Detect which cell encompasses the target text, then output its (X, Y) center coordinate. 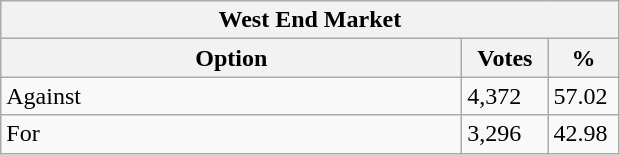
Against (232, 96)
Votes (505, 58)
% (584, 58)
57.02 (584, 96)
For (232, 134)
West End Market (310, 20)
42.98 (584, 134)
3,296 (505, 134)
Option (232, 58)
4,372 (505, 96)
